Locate the cell with the specified text and output its [x, y] center coordinate. 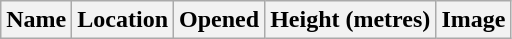
Image [474, 20]
Location [123, 20]
Opened [220, 20]
Name [36, 20]
Height (metres) [350, 20]
